Identify which cell holds the provided text, then report its (X, Y) central coordinate. 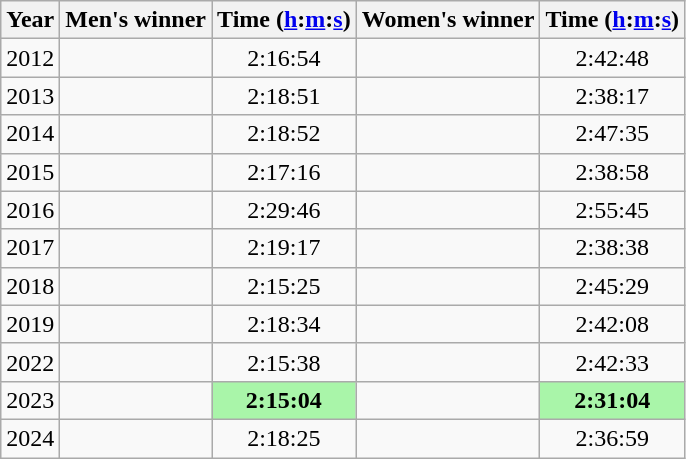
2:18:52 (284, 134)
2:55:45 (612, 210)
2017 (30, 248)
2019 (30, 324)
2:15:25 (284, 286)
2:38:38 (612, 248)
2023 (30, 400)
2:31:04 (612, 400)
2015 (30, 172)
2018 (30, 286)
2:42:48 (612, 58)
2022 (30, 362)
2024 (30, 438)
2:18:51 (284, 96)
2:16:54 (284, 58)
2014 (30, 134)
2016 (30, 210)
2:18:25 (284, 438)
2:19:17 (284, 248)
2:17:16 (284, 172)
2:42:33 (612, 362)
2013 (30, 96)
Year (30, 20)
Women's winner (448, 20)
2:15:38 (284, 362)
2:15:04 (284, 400)
2:38:17 (612, 96)
2:38:58 (612, 172)
2:18:34 (284, 324)
2:29:46 (284, 210)
Men's winner (136, 20)
2012 (30, 58)
2:42:08 (612, 324)
2:47:35 (612, 134)
2:45:29 (612, 286)
2:36:59 (612, 438)
